Extract the [X, Y] coordinate from the center of the cell holding the provided text.  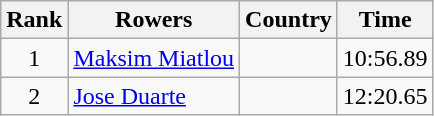
2 [34, 96]
Time [385, 20]
Rowers [154, 20]
Country [289, 20]
10:56.89 [385, 58]
1 [34, 58]
Jose Duarte [154, 96]
Rank [34, 20]
Maksim Miatlou [154, 58]
12:20.65 [385, 96]
